Output the [x, y] coordinate of the center of the cell containing the given text.  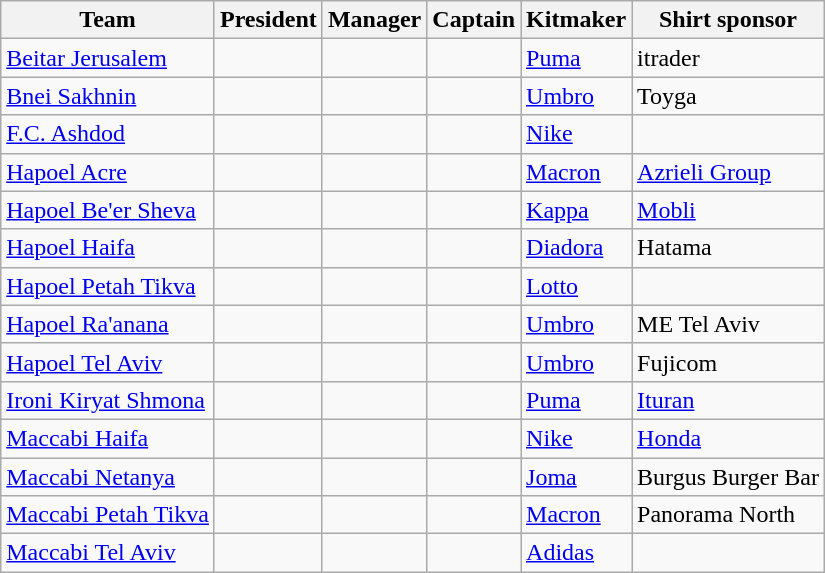
Maccabi Petah Tikva [108, 515]
Shirt sponsor [728, 20]
Captain [474, 20]
Hapoel Haifa [108, 248]
Maccabi Netanya [108, 477]
Maccabi Haifa [108, 438]
Manager [374, 20]
Lotto [576, 286]
Toyga [728, 96]
Ituran [728, 400]
Hapoel Acre [108, 172]
President [268, 20]
Kitmaker [576, 20]
Hapoel Be'er Sheva [108, 210]
Burgus Burger Bar [728, 477]
Adidas [576, 553]
Beitar Jerusalem [108, 58]
itrader [728, 58]
Joma [576, 477]
Ironi Kiryat Shmona [108, 400]
Diadora [576, 248]
Mobli [728, 210]
Maccabi Tel Aviv [108, 553]
Hatama [728, 248]
F.C. Ashdod [108, 134]
Hapoel Ra'anana [108, 324]
Kappa [576, 210]
Bnei Sakhnin [108, 96]
Team [108, 20]
ME Tel Aviv [728, 324]
Hapoel Tel Aviv [108, 362]
Panorama North [728, 515]
Azrieli Group [728, 172]
Fujicom [728, 362]
Hapoel Petah Tikva [108, 286]
Honda [728, 438]
